Pinpoint the cell where the given text exists, returning its [X, Y] midpoint coordinate. 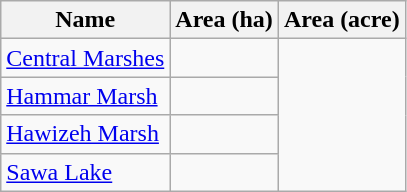
Name [86, 20]
Central Marshes [86, 58]
Area (acre) [342, 20]
Hammar Marsh [86, 96]
Area (ha) [224, 20]
Sawa Lake [86, 172]
Hawizeh Marsh [86, 134]
